Return [X, Y] of the center of cell containing provided text 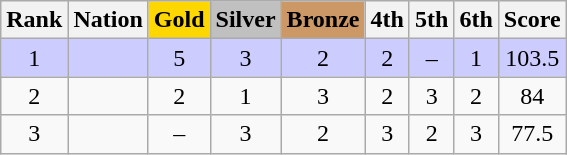
6th [476, 20]
4th [387, 20]
Bronze [323, 20]
Silver [246, 20]
84 [532, 96]
Gold [179, 20]
5th [431, 20]
Nation [108, 20]
Score [532, 20]
5 [179, 58]
Rank [34, 20]
77.5 [532, 134]
103.5 [532, 58]
